Provide the (x, y) coordinate of the cell's center where the given text is located.  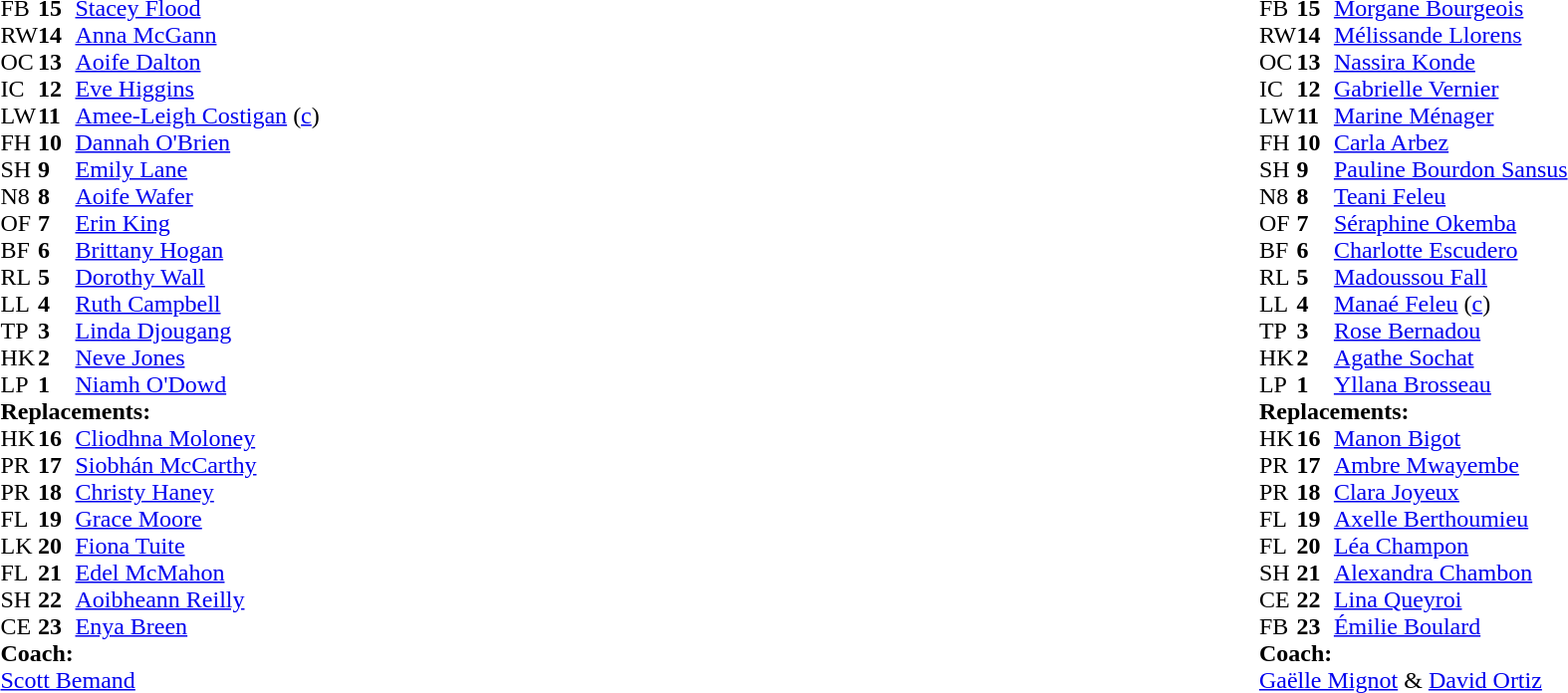
Enya Breen (197, 627)
Grace Moore (197, 520)
Eve Higgins (197, 90)
Manaé Feleu (c) (1450, 305)
Yllana Brosseau (1450, 384)
Clara Joyeux (1450, 492)
Alexandra Chambon (1450, 574)
Dorothy Wall (197, 277)
Siobhán McCarthy (197, 466)
Ruth Campbell (197, 305)
FB (1278, 627)
Lina Queyroi (1450, 599)
Dannah O'Brien (197, 143)
Rose Bernadou (1450, 331)
Cliodhna Moloney (197, 438)
LK (19, 546)
Anna McGann (197, 36)
Carla Arbez (1450, 143)
Agathe Sochat (1450, 358)
Edel McMahon (197, 574)
Teani Feleu (1450, 197)
Madoussou Fall (1450, 277)
Marine Ménager (1450, 115)
Aoife Wafer (197, 197)
Mélissande Llorens (1450, 36)
Léa Champon (1450, 546)
Christy Haney (197, 492)
Aoife Dalton (197, 62)
Charlotte Escudero (1450, 251)
Séraphine Okemba (1450, 223)
Émilie Boulard (1450, 627)
Fiona Tuite (197, 546)
Axelle Berthoumieu (1450, 520)
Erin King (197, 223)
Ambre Mwayembe (1450, 466)
Nassira Konde (1450, 62)
Neve Jones (197, 358)
Pauline Bourdon Sansus (1450, 169)
Amee-Leigh Costigan (c) (197, 115)
Gabrielle Vernier (1450, 90)
Emily Lane (197, 169)
Brittany Hogan (197, 251)
Linda Djougang (197, 331)
Aoibheann Reilly (197, 599)
Manon Bigot (1450, 438)
Niamh O'Dowd (197, 384)
